Provide the [x, y] coordinate of the cell's center where the given text is located.  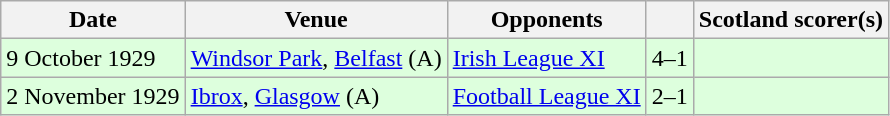
Venue [316, 20]
9 October 1929 [93, 58]
Date [93, 20]
2–1 [670, 96]
Football League XI [546, 96]
Scotland scorer(s) [790, 20]
4–1 [670, 58]
Irish League XI [546, 58]
Opponents [546, 20]
Ibrox, Glasgow (A) [316, 96]
Windsor Park, Belfast (A) [316, 58]
2 November 1929 [93, 96]
